Provide the [x, y] coordinate of the cell's center where the given text is located.  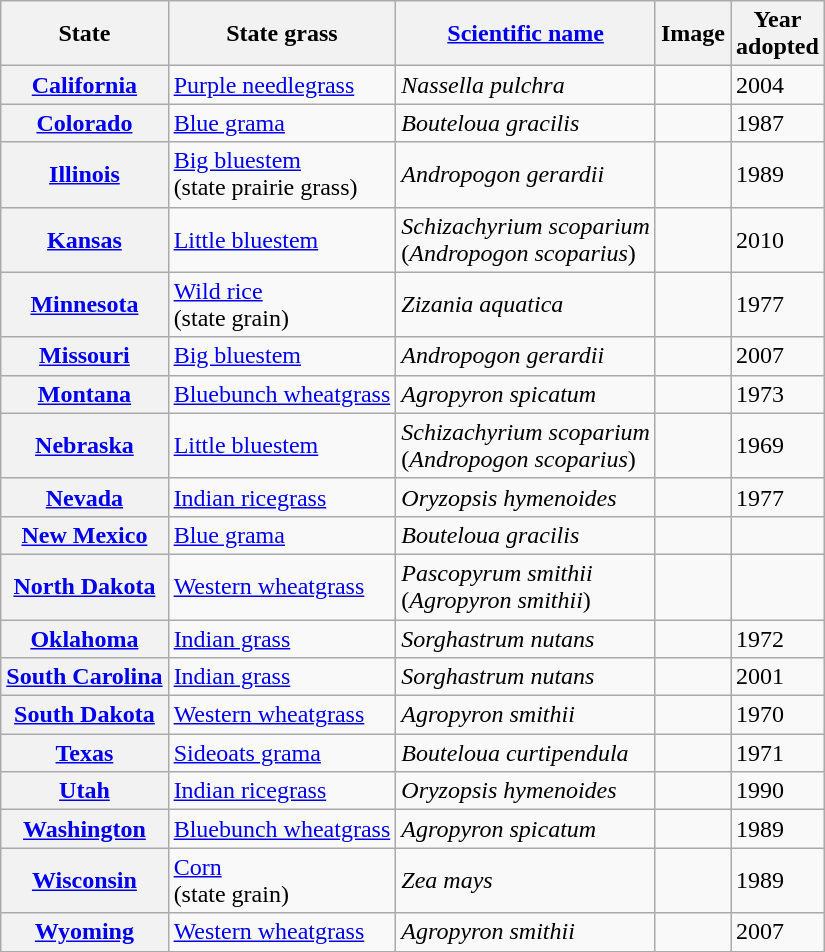
Nevada [84, 497]
1971 [778, 753]
Texas [84, 753]
Missouri [84, 356]
Bouteloua curtipendula [526, 753]
2004 [778, 85]
1987 [778, 123]
Year adopted [778, 34]
Minnesota [84, 304]
Big bluestem [282, 356]
Wisconsin [84, 880]
Corn(state grain) [282, 880]
Sideoats grama [282, 753]
1970 [778, 715]
South Carolina [84, 677]
Big bluestem (state prairie grass) [282, 174]
2010 [778, 240]
1973 [778, 394]
Washington [84, 829]
Wyoming [84, 932]
Nassella pulchra [526, 85]
North Dakota [84, 586]
Colorado [84, 123]
2001 [778, 677]
Zizania aquatica [526, 304]
South Dakota [84, 715]
1990 [778, 791]
Nebraska [84, 446]
Scientific name [526, 34]
1969 [778, 446]
Purple needlegrass [282, 85]
Pascopyrum smithii (Agropyron smithii) [526, 586]
Illinois [84, 174]
1972 [778, 639]
Kansas [84, 240]
Oklahoma [84, 639]
Utah [84, 791]
State [84, 34]
State grass [282, 34]
New Mexico [84, 535]
Zea mays [526, 880]
Montana [84, 394]
California [84, 85]
Image [692, 34]
Wild rice (state grain) [282, 304]
